From the cell containing the given text, extract its center point as (X, Y) coordinate. 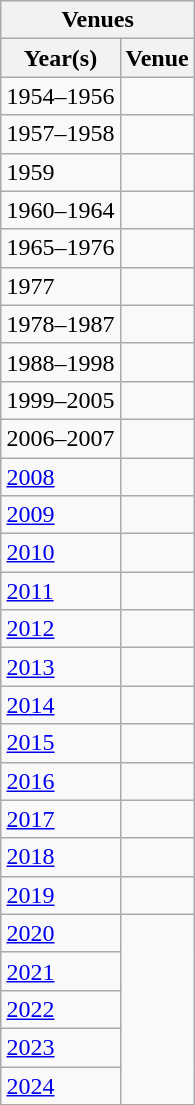
1960–1964 (60, 210)
2019 (60, 895)
2020 (60, 933)
1954–1956 (60, 96)
2022 (60, 1009)
2012 (60, 629)
2011 (60, 591)
2006–2007 (60, 438)
2014 (60, 705)
Venues (98, 20)
1965–1976 (60, 248)
2008 (60, 477)
2017 (60, 819)
1959 (60, 172)
2023 (60, 1047)
2021 (60, 971)
2024 (60, 1085)
1977 (60, 286)
Year(s) (60, 58)
2016 (60, 781)
1957–1958 (60, 134)
1978–1987 (60, 324)
2018 (60, 857)
1999–2005 (60, 400)
2013 (60, 667)
2015 (60, 743)
2010 (60, 553)
2009 (60, 515)
1988–1998 (60, 362)
Venue (157, 58)
